Detect which cell encompasses the target text, then output its [x, y] center coordinate. 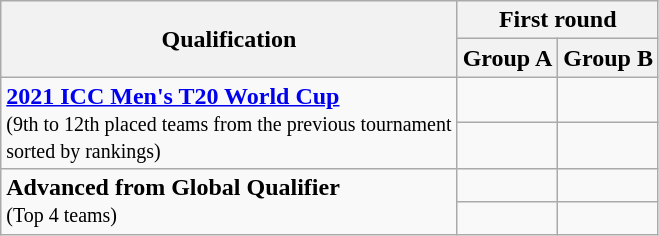
Group A [508, 58]
First round [558, 20]
Advanced from Global Qualifier(Top 4 teams) [229, 202]
2021 ICC Men's T20 World Cup(9th to 12th placed teams from the previous tournament sorted by rankings) [229, 123]
Group B [608, 58]
Qualification [229, 39]
